Identify which cell holds the provided text, then report its [x, y] central coordinate. 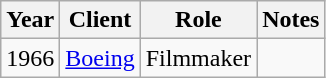
Year [30, 20]
Client [100, 20]
Boeing [100, 58]
Notes [291, 20]
Filmmaker [198, 58]
1966 [30, 58]
Role [198, 20]
